Return (x, y) of the center of cell containing provided text 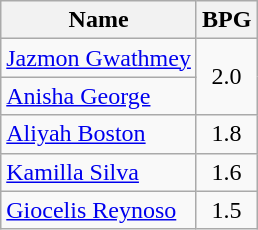
Anisha George (99, 96)
BPG (226, 20)
1.6 (226, 172)
Name (99, 20)
Jazmon Gwathmey (99, 58)
Kamilla Silva (99, 172)
2.0 (226, 77)
1.8 (226, 134)
1.5 (226, 210)
Aliyah Boston (99, 134)
Giocelis Reynoso (99, 210)
